Capture the cell that displays the provided text and extract its (X, Y) central coordinate. 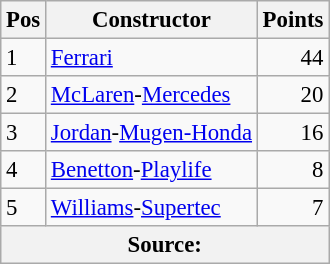
Source: (165, 245)
Constructor (152, 20)
1 (24, 58)
McLaren-Mercedes (152, 95)
Points (292, 20)
Benetton-Playlife (152, 170)
20 (292, 95)
4 (24, 170)
7 (292, 208)
8 (292, 170)
3 (24, 133)
16 (292, 133)
Pos (24, 20)
Ferrari (152, 58)
Jordan-Mugen-Honda (152, 133)
2 (24, 95)
Williams-Supertec (152, 208)
5 (24, 208)
44 (292, 58)
